For the text-containing cell, return its midpoint in [X, Y] coordinate format. 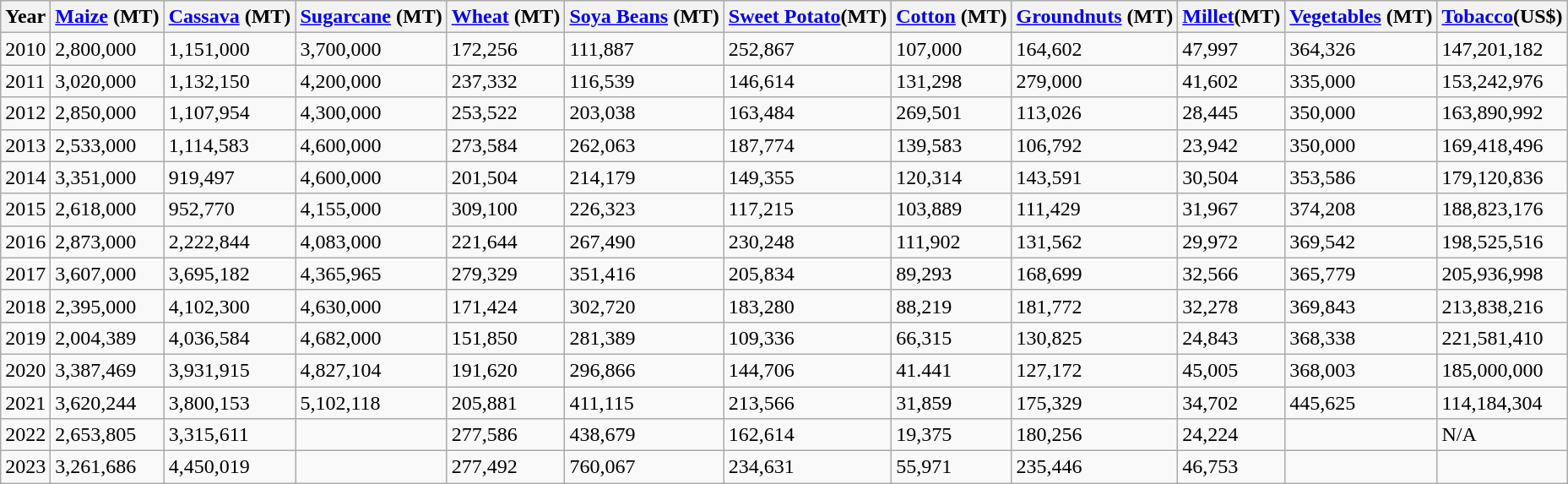
24,843 [1231, 338]
Tobacco(US$) [1502, 17]
Groundnuts (MT) [1094, 17]
55,971 [952, 467]
Wheat (MT) [506, 17]
Maize (MT) [107, 17]
221,644 [506, 242]
2,653,805 [107, 435]
279,329 [506, 274]
3,387,469 [107, 370]
188,823,176 [1502, 209]
226,323 [644, 209]
29,972 [1231, 242]
2015 [25, 209]
1,132,150 [230, 81]
Cotton (MT) [952, 17]
351,416 [644, 274]
120,314 [952, 177]
4,036,584 [230, 338]
3,695,182 [230, 274]
171,424 [506, 306]
109,336 [807, 338]
183,280 [807, 306]
2,533,000 [107, 145]
221,581,410 [1502, 338]
23,942 [1231, 145]
130,825 [1094, 338]
2010 [25, 49]
2,222,844 [230, 242]
32,278 [1231, 306]
253,522 [506, 113]
185,000,000 [1502, 370]
201,504 [506, 177]
24,224 [1231, 435]
1,114,583 [230, 145]
116,539 [644, 81]
Millet(MT) [1231, 17]
760,067 [644, 467]
309,100 [506, 209]
2,850,000 [107, 113]
438,679 [644, 435]
113,026 [1094, 113]
41.441 [952, 370]
353,586 [1361, 177]
Cassava (MT) [230, 17]
3,351,000 [107, 177]
411,115 [644, 403]
302,720 [644, 306]
4,630,000 [372, 306]
2013 [25, 145]
168,699 [1094, 274]
364,326 [1361, 49]
2,618,000 [107, 209]
147,201,182 [1502, 49]
205,936,998 [1502, 274]
2,395,000 [107, 306]
2023 [25, 467]
369,542 [1361, 242]
214,179 [644, 177]
66,315 [952, 338]
4,450,019 [230, 467]
1,151,000 [230, 49]
Year [25, 17]
369,843 [1361, 306]
163,484 [807, 113]
181,772 [1094, 306]
Sugarcane (MT) [372, 17]
144,706 [807, 370]
296,866 [644, 370]
2012 [25, 113]
191,620 [506, 370]
205,881 [506, 403]
151,850 [506, 338]
2016 [25, 242]
3,315,611 [230, 435]
277,492 [506, 467]
19,375 [952, 435]
234,631 [807, 467]
41,602 [1231, 81]
146,614 [807, 81]
2022 [25, 435]
3,800,153 [230, 403]
252,867 [807, 49]
114,184,304 [1502, 403]
205,834 [807, 274]
279,000 [1094, 81]
230,248 [807, 242]
2,800,000 [107, 49]
47,997 [1231, 49]
106,792 [1094, 145]
2017 [25, 274]
32,566 [1231, 274]
198,525,516 [1502, 242]
213,566 [807, 403]
131,298 [952, 81]
111,902 [952, 242]
267,490 [644, 242]
180,256 [1094, 435]
203,038 [644, 113]
164,602 [1094, 49]
262,063 [644, 145]
952,770 [230, 209]
131,562 [1094, 242]
88,219 [952, 306]
4,155,000 [372, 209]
103,889 [952, 209]
374,208 [1361, 209]
31,859 [952, 403]
169,418,496 [1502, 145]
3,620,244 [107, 403]
89,293 [952, 274]
273,584 [506, 145]
368,003 [1361, 370]
3,261,686 [107, 467]
3,607,000 [107, 274]
163,890,992 [1502, 113]
235,446 [1094, 467]
162,614 [807, 435]
4,365,965 [372, 274]
2,004,389 [107, 338]
213,838,216 [1502, 306]
1,107,954 [230, 113]
277,586 [506, 435]
34,702 [1231, 403]
4,200,000 [372, 81]
5,102,118 [372, 403]
45,005 [1231, 370]
4,300,000 [372, 113]
368,338 [1361, 338]
269,501 [952, 113]
175,329 [1094, 403]
2014 [25, 177]
172,256 [506, 49]
149,355 [807, 177]
2011 [25, 81]
365,779 [1361, 274]
30,504 [1231, 177]
919,497 [230, 177]
Soya Beans (MT) [644, 17]
445,625 [1361, 403]
281,389 [644, 338]
Vegetables (MT) [1361, 17]
179,120,836 [1502, 177]
111,429 [1094, 209]
2018 [25, 306]
237,332 [506, 81]
4,827,104 [372, 370]
N/A [1502, 435]
2021 [25, 403]
3,020,000 [107, 81]
335,000 [1361, 81]
2,873,000 [107, 242]
187,774 [807, 145]
117,215 [807, 209]
111,887 [644, 49]
4,102,300 [230, 306]
127,172 [1094, 370]
2020 [25, 370]
107,000 [952, 49]
4,083,000 [372, 242]
3,931,915 [230, 370]
4,682,000 [372, 338]
139,583 [952, 145]
46,753 [1231, 467]
153,242,976 [1502, 81]
2019 [25, 338]
28,445 [1231, 113]
Sweet Potato(MT) [807, 17]
143,591 [1094, 177]
31,967 [1231, 209]
3,700,000 [372, 49]
